Return (X, Y) of the center of cell containing provided text 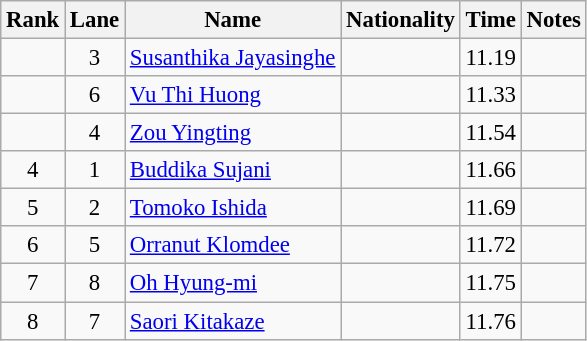
Tomoko Ishida (233, 208)
3 (95, 58)
11.66 (490, 170)
Oh Hyung-mi (233, 283)
Saori Kitakaze (233, 321)
Rank (33, 20)
11.75 (490, 283)
11.72 (490, 245)
Susanthika Jayasinghe (233, 58)
11.19 (490, 58)
11.76 (490, 321)
2 (95, 208)
11.33 (490, 95)
Notes (554, 20)
Zou Yingting (233, 133)
Name (233, 20)
Time (490, 20)
11.69 (490, 208)
Lane (95, 20)
Orranut Klomdee (233, 245)
Buddika Sujani (233, 170)
Vu Thi Huong (233, 95)
Nationality (400, 20)
11.54 (490, 133)
1 (95, 170)
